Pinpoint the cell where the given text exists, returning its [x, y] midpoint coordinate. 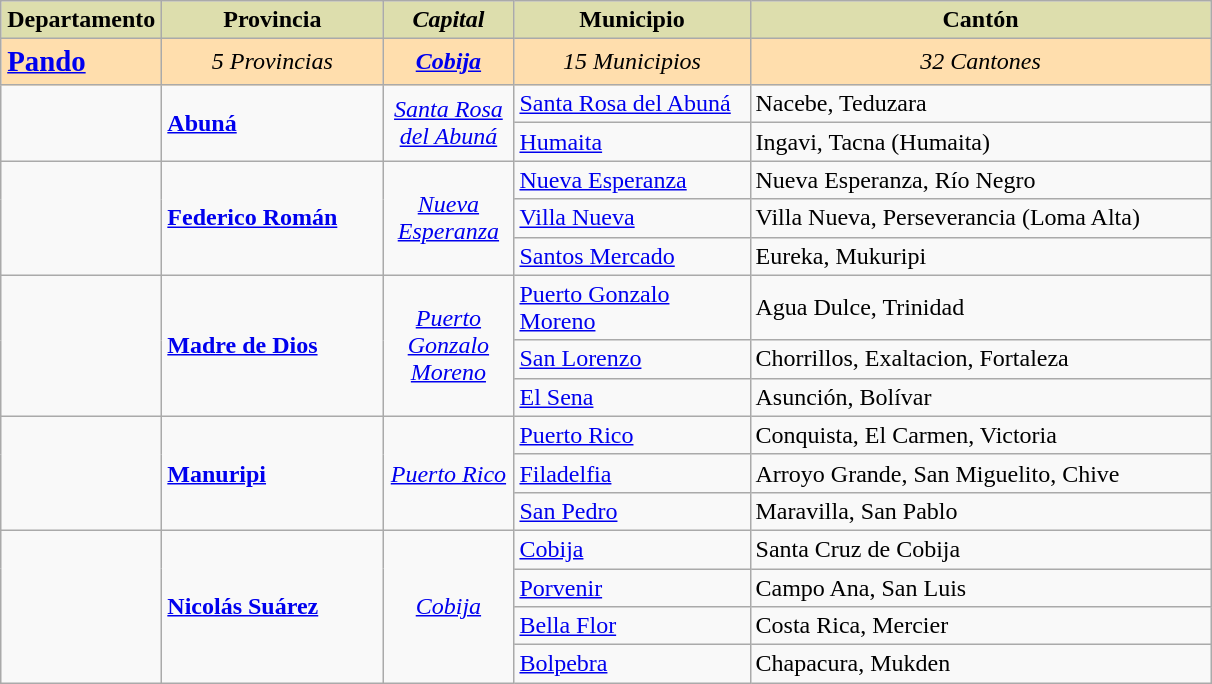
Porvenir [632, 588]
Federico Román [272, 218]
Maravilla, San Pablo [980, 511]
Campo Ana, San Luis [980, 588]
Cantón [980, 20]
Chapacura, Mukden [980, 664]
Santos Mercado [632, 256]
Manuripi [272, 473]
Bella Flor [632, 626]
Nacebe, Teduzara [980, 104]
Agua Dulce, Trinidad [980, 308]
Villa Nueva, Perseverancia (Loma Alta) [980, 218]
Humaita [632, 142]
5 Provincias [272, 62]
Arroyo Grande, San Miguelito, Chive [980, 473]
Santa Cruz de Cobija [980, 549]
Eureka, Mukuripi [980, 256]
Madre de Dios [272, 346]
Ingavi, Tacna (Humaita) [980, 142]
El Sena [632, 397]
Chorrillos, Exaltacion, Fortaleza [980, 359]
15 Municipios [632, 62]
Provincia [272, 20]
Capital [448, 20]
Abuná [272, 123]
Bolpebra [632, 664]
San Pedro [632, 511]
Pando [82, 62]
Filadelfia [632, 473]
Municipio [632, 20]
Conquista, El Carmen, Victoria [980, 435]
Departamento [82, 20]
Nicolás Suárez [272, 606]
Villa Nueva [632, 218]
Costa Rica, Mercier [980, 626]
San Lorenzo [632, 359]
32 Cantones [980, 62]
Nueva Esperanza, Río Negro [980, 180]
Asunción, Bolívar [980, 397]
